Determine the [X, Y] coordinate at the center of the cell enclosing the given text.  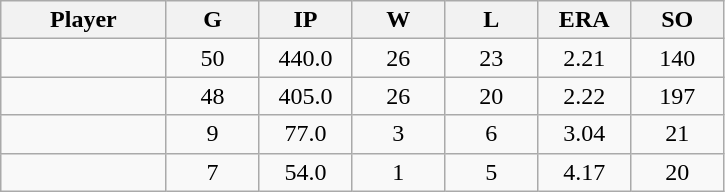
405.0 [306, 96]
W [398, 20]
3.04 [584, 134]
L [492, 20]
23 [492, 58]
7 [212, 172]
SO [678, 20]
1 [398, 172]
3 [398, 134]
54.0 [306, 172]
2.21 [584, 58]
5 [492, 172]
21 [678, 134]
G [212, 20]
48 [212, 96]
77.0 [306, 134]
Player [84, 20]
50 [212, 58]
6 [492, 134]
2.22 [584, 96]
ERA [584, 20]
IP [306, 20]
140 [678, 58]
4.17 [584, 172]
197 [678, 96]
9 [212, 134]
440.0 [306, 58]
